Extract the (X, Y) coordinate from the center of the cell holding the provided text.  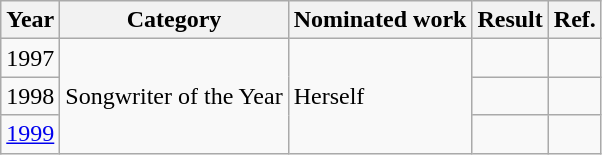
1998 (30, 96)
1997 (30, 58)
Year (30, 20)
Ref. (574, 20)
Result (510, 20)
1999 (30, 134)
Songwriter of the Year (174, 96)
Herself (380, 96)
Nominated work (380, 20)
Category (174, 20)
